Identify which cell holds the provided text, then report its (X, Y) central coordinate. 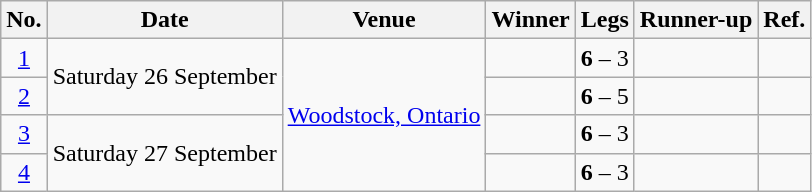
3 (24, 134)
2 (24, 96)
Runner-up (696, 20)
Legs (604, 20)
Woodstock, Ontario (384, 115)
Winner (530, 20)
Saturday 27 September (164, 153)
Date (164, 20)
1 (24, 58)
Venue (384, 20)
Ref. (784, 20)
6 – 5 (604, 96)
No. (24, 20)
Saturday 26 September (164, 77)
4 (24, 172)
